Pinpoint the cell where the given text exists, returning its (X, Y) midpoint coordinate. 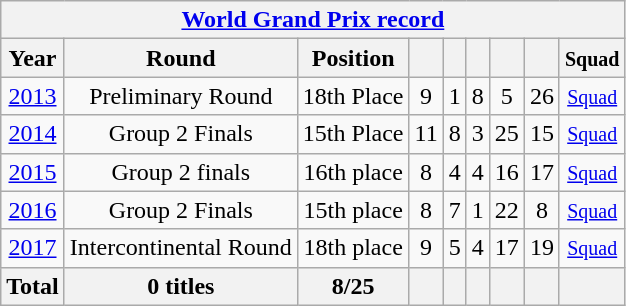
25 (506, 134)
2016 (33, 210)
Year (33, 58)
2017 (33, 248)
Round (180, 58)
Preliminary Round (180, 96)
15th place (353, 210)
16 (506, 172)
7 (454, 210)
22 (506, 210)
15 (542, 134)
26 (542, 96)
2015 (33, 172)
18th place (353, 248)
19 (542, 248)
World Grand Prix record (313, 20)
2013 (33, 96)
8/25 (353, 286)
Group 2 finals (180, 172)
11 (426, 134)
Intercontinental Round (180, 248)
Total (33, 286)
3 (478, 134)
2014 (33, 134)
15th Place (353, 134)
16th place (353, 172)
0 titles (180, 286)
Position (353, 58)
18th Place (353, 96)
